Determine the [x, y] coordinate at the center of the cell enclosing the given text.  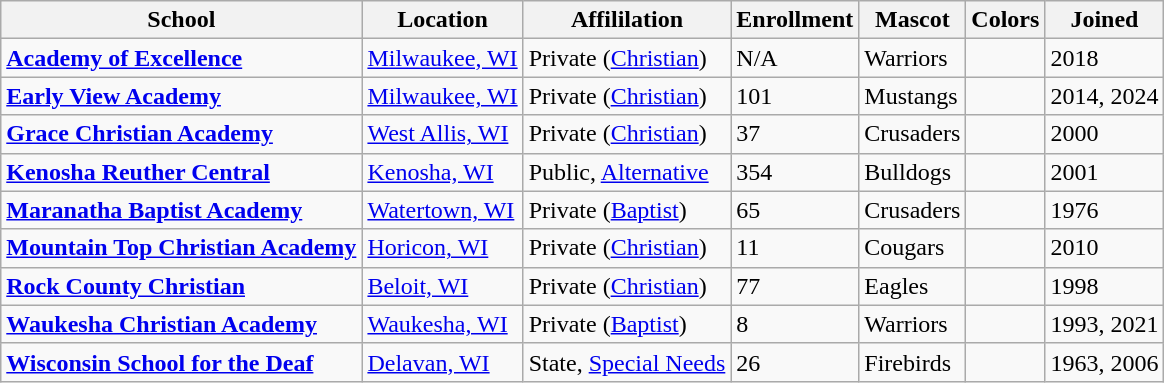
Beloit, WI [442, 286]
Watertown, WI [442, 210]
37 [795, 134]
2010 [1104, 248]
2001 [1104, 172]
Waukesha Christian Academy [182, 324]
1998 [1104, 286]
Waukesha, WI [442, 324]
Wisconsin School for the Deaf [182, 362]
West Allis, WI [442, 134]
26 [795, 362]
N/A [795, 58]
Affililation [627, 20]
Kenosha, WI [442, 172]
Mascot [912, 20]
Mountain Top Christian Academy [182, 248]
Kenosha Reuther Central [182, 172]
Public, Alternative [627, 172]
65 [795, 210]
354 [795, 172]
77 [795, 286]
Mustangs [912, 96]
Horicon, WI [442, 248]
Firebirds [912, 362]
Delavan, WI [442, 362]
Maranatha Baptist Academy [182, 210]
2000 [1104, 134]
Bulldogs [912, 172]
Cougars [912, 248]
Location [442, 20]
State, Special Needs [627, 362]
101 [795, 96]
Early View Academy [182, 96]
1993, 2021 [1104, 324]
Grace Christian Academy [182, 134]
Eagles [912, 286]
Rock County Christian [182, 286]
Joined [1104, 20]
School [182, 20]
11 [795, 248]
8 [795, 324]
Academy of Excellence [182, 58]
2018 [1104, 58]
2014, 2024 [1104, 96]
1963, 2006 [1104, 362]
1976 [1104, 210]
Colors [1006, 20]
Enrollment [795, 20]
